Return the (X, Y) coordinate for the center point of the cell that contains the specified text.  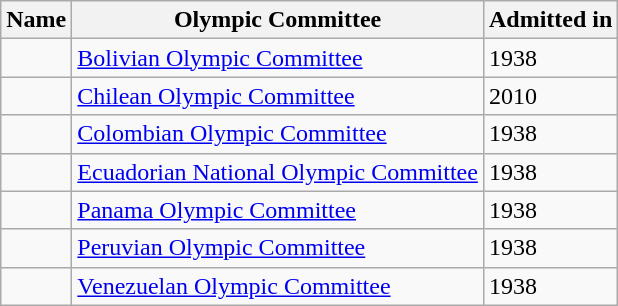
Name (36, 20)
Olympic Committee (278, 20)
2010 (550, 96)
Chilean Olympic Committee (278, 96)
Peruvian Olympic Committee (278, 248)
Admitted in (550, 20)
Venezuelan Olympic Committee (278, 286)
Ecuadorian National Olympic Committee (278, 172)
Colombian Olympic Committee (278, 134)
Bolivian Olympic Committee (278, 58)
Panama Olympic Committee (278, 210)
